Locate the cell with the specified text and output its [x, y] center coordinate. 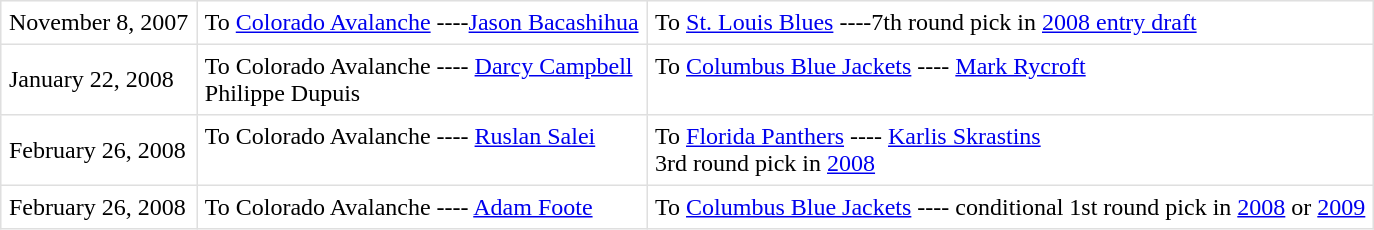
To Colorado Avalanche ----Jason Bacashihua [422, 23]
January 22, 2008 [99, 79]
To Columbus Blue Jackets ---- conditional 1st round pick in 2008 or 2009 [1010, 207]
To Colorado Avalanche ---- Darcy CampbellPhilippe Dupuis [422, 79]
To Colorado Avalanche ---- Ruslan Salei [422, 150]
November 8, 2007 [99, 23]
To Columbus Blue Jackets ---- Mark Rycroft [1010, 79]
To Colorado Avalanche ---- Adam Foote [422, 207]
To St. Louis Blues ----7th round pick in 2008 entry draft [1010, 23]
To Florida Panthers ---- Karlis Skrastins 3rd round pick in 2008 [1010, 150]
